Pinpoint the cell where the given text exists, returning its [X, Y] midpoint coordinate. 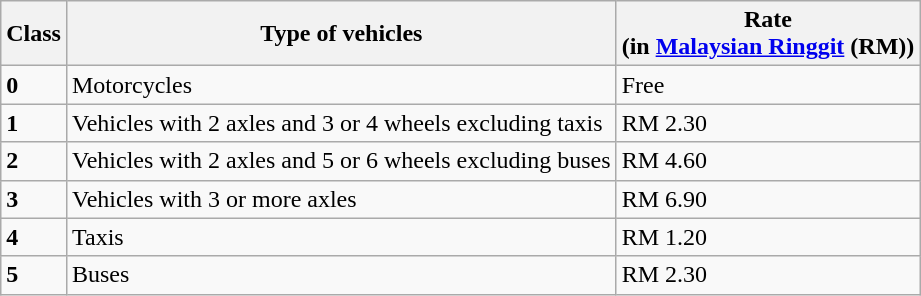
Type of vehicles [341, 34]
RM 1.20 [768, 237]
RM 6.90 [768, 199]
Vehicles with 3 or more axles [341, 199]
Vehicles with 2 axles and 3 or 4 wheels excluding taxis [341, 123]
2 [34, 161]
Motorcycles [341, 85]
5 [34, 275]
3 [34, 199]
Free [768, 85]
Taxis [341, 237]
Class [34, 34]
Rate(in Malaysian Ringgit (RM)) [768, 34]
0 [34, 85]
1 [34, 123]
Buses [341, 275]
Vehicles with 2 axles and 5 or 6 wheels excluding buses [341, 161]
4 [34, 237]
RM 4.60 [768, 161]
